Pinpoint the cell where the given text exists, returning its [X, Y] midpoint coordinate. 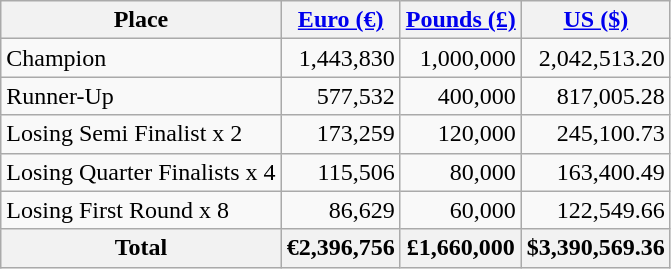
Euro (€) [340, 20]
Runner-Up [141, 96]
Pounds (£) [460, 20]
Losing Semi Finalist x 2 [141, 134]
$3,390,569.36 [596, 248]
€2,396,756 [340, 248]
Place [141, 20]
400,000 [460, 96]
Losing Quarter Finalists x 4 [141, 172]
US ($) [596, 20]
Losing First Round x 8 [141, 210]
1,000,000 [460, 58]
60,000 [460, 210]
120,000 [460, 134]
80,000 [460, 172]
115,506 [340, 172]
Champion [141, 58]
163,400.49 [596, 172]
2,042,513.20 [596, 58]
173,259 [340, 134]
577,532 [340, 96]
1,443,830 [340, 58]
86,629 [340, 210]
Total [141, 248]
817,005.28 [596, 96]
£1,660,000 [460, 248]
245,100.73 [596, 134]
122,549.66 [596, 210]
